Identify which cell holds the provided text, then report its [X, Y] central coordinate. 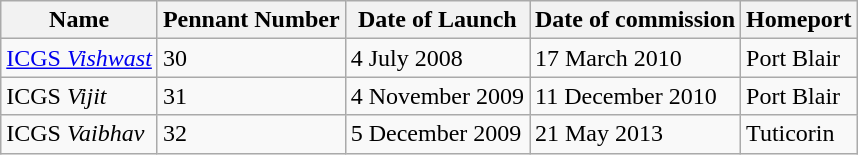
31 [251, 96]
Date of Launch [437, 20]
17 March 2010 [636, 58]
Name [80, 20]
ICGS Vijit [80, 96]
4 July 2008 [437, 58]
30 [251, 58]
ICGS Vishwast [80, 58]
4 November 2009 [437, 96]
Homeport [799, 20]
Tuticorin [799, 134]
11 December 2010 [636, 96]
ICGS Vaibhav [80, 134]
Pennant Number [251, 20]
32 [251, 134]
21 May 2013 [636, 134]
5 December 2009 [437, 134]
Date of commission [636, 20]
